Detect which cell encompasses the target text, then output its (X, Y) center coordinate. 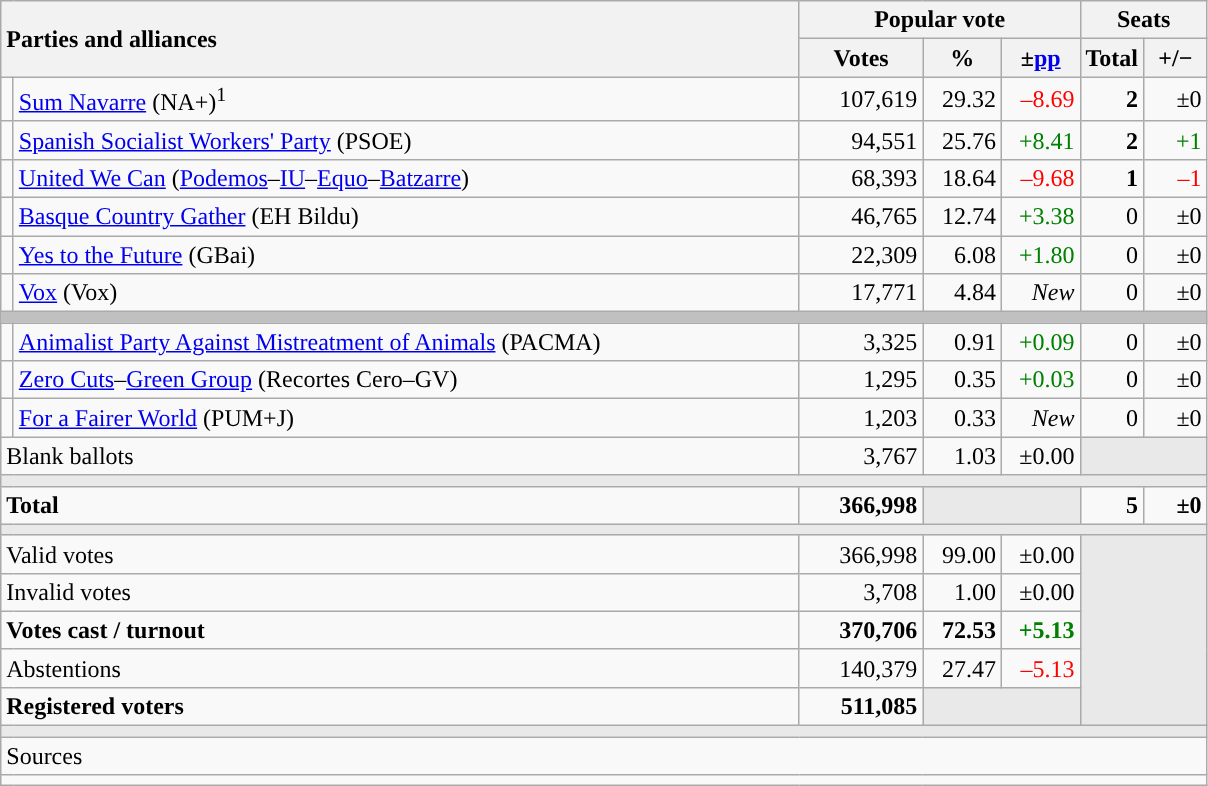
0.91 (962, 342)
3,708 (861, 592)
Votes cast / turnout (400, 630)
72.53 (962, 630)
Abstentions (400, 668)
+/− (1176, 58)
±pp (1040, 58)
+8.41 (1040, 140)
Sources (604, 756)
+1.80 (1040, 255)
Seats (1144, 20)
Animalist Party Against Mistreatment of Animals (PACMA) (406, 342)
Invalid votes (400, 592)
Basque Country Gather (EH Bildu) (406, 217)
0.35 (962, 380)
140,379 (861, 668)
370,706 (861, 630)
94,551 (861, 140)
3,767 (861, 456)
107,619 (861, 100)
1 (1112, 178)
68,393 (861, 178)
Zero Cuts–Green Group (Recortes Cero–GV) (406, 380)
United We Can (Podemos–IU–Equo–Batzarre) (406, 178)
Blank ballots (400, 456)
5 (1112, 505)
+0.09 (1040, 342)
6.08 (962, 255)
–9.68 (1040, 178)
29.32 (962, 100)
0.33 (962, 418)
3,325 (861, 342)
Parties and alliances (400, 39)
+5.13 (1040, 630)
1,203 (861, 418)
Yes to the Future (GBai) (406, 255)
17,771 (861, 293)
–1 (1176, 178)
Sum Navarre (NA+)1 (406, 100)
–5.13 (1040, 668)
22,309 (861, 255)
+1 (1176, 140)
1,295 (861, 380)
Registered voters (400, 706)
Votes (861, 58)
Valid votes (400, 554)
+3.38 (1040, 217)
1.03 (962, 456)
1.00 (962, 592)
–8.69 (1040, 100)
4.84 (962, 293)
27.47 (962, 668)
Spanish Socialist Workers' Party (PSOE) (406, 140)
For a Fairer World (PUM+J) (406, 418)
18.64 (962, 178)
99.00 (962, 554)
Vox (Vox) (406, 293)
511,085 (861, 706)
+0.03 (1040, 380)
25.76 (962, 140)
% (962, 58)
12.74 (962, 217)
46,765 (861, 217)
Popular vote (940, 20)
